Extract the (X, Y) coordinate from the center of the cell holding the provided text.  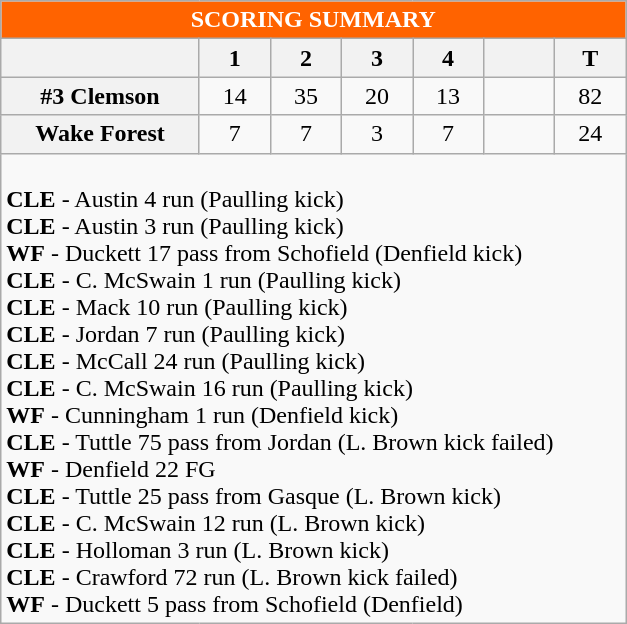
4 (448, 58)
#3 Clemson (100, 96)
20 (376, 96)
13 (448, 96)
35 (306, 96)
2 (306, 58)
24 (590, 134)
14 (234, 96)
T (590, 58)
82 (590, 96)
Wake Forest (100, 134)
SCORING SUMMARY (314, 20)
1 (234, 58)
